Detect which cell encompasses the target text, then output its [X, Y] center coordinate. 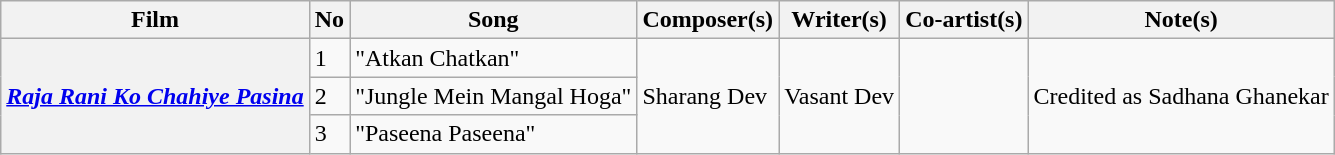
Song [494, 20]
Raja Rani Ko Chahiye Pasina [155, 96]
"Paseena Paseena" [494, 134]
Composer(s) [708, 20]
2 [329, 96]
Film [155, 20]
Writer(s) [840, 20]
3 [329, 134]
Co-artist(s) [964, 20]
Vasant Dev [840, 96]
Credited as Sadhana Ghanekar [1181, 96]
"Atkan Chatkan" [494, 58]
No [329, 20]
Note(s) [1181, 20]
Sharang Dev [708, 96]
1 [329, 58]
"Jungle Mein Mangal Hoga" [494, 96]
